Detect which cell encompasses the target text, then output its (x, y) center coordinate. 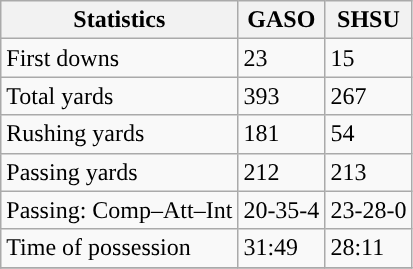
First downs (120, 58)
GASO (282, 20)
213 (368, 172)
267 (368, 96)
Passing yards (120, 172)
Statistics (120, 20)
SHSU (368, 20)
23-28-0 (368, 210)
212 (282, 172)
Total yards (120, 96)
23 (282, 58)
20-35-4 (282, 210)
Passing: Comp–Att–Int (120, 210)
Time of possession (120, 248)
181 (282, 134)
393 (282, 96)
Rushing yards (120, 134)
54 (368, 134)
31:49 (282, 248)
28:11 (368, 248)
15 (368, 58)
